For the text-containing cell, return its midpoint in [x, y] coordinate format. 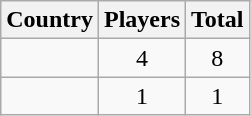
4 [142, 58]
8 [218, 58]
Players [142, 20]
Country [50, 20]
Total [218, 20]
